Locate the cell with the specified text and output its [x, y] center coordinate. 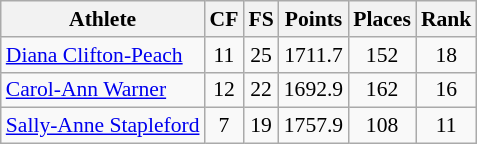
7 [224, 126]
1711.7 [314, 55]
Athlete [103, 19]
18 [446, 55]
Sally-Anne Stapleford [103, 126]
Places [382, 19]
12 [224, 90]
Carol-Ann Warner [103, 90]
16 [446, 90]
25 [260, 55]
Rank [446, 19]
1692.9 [314, 90]
22 [260, 90]
108 [382, 126]
1757.9 [314, 126]
CF [224, 19]
162 [382, 90]
Diana Clifton-Peach [103, 55]
Points [314, 19]
FS [260, 19]
152 [382, 55]
19 [260, 126]
